Determine the (x, y) coordinate at the center of the cell enclosing the given text.  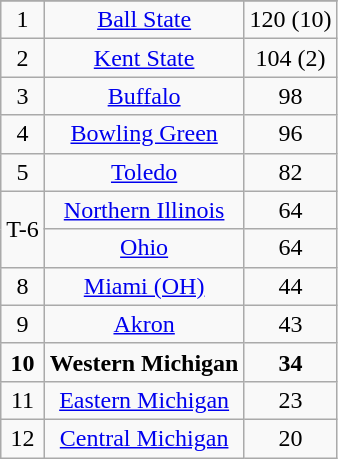
34 (290, 362)
4 (23, 134)
9 (23, 324)
104 (2) (290, 58)
Western Michigan (144, 362)
Bowling Green (144, 134)
20 (290, 438)
1 (23, 20)
Ohio (144, 248)
5 (23, 172)
Northern Illinois (144, 210)
Eastern Michigan (144, 400)
Akron (144, 324)
T-6 (23, 229)
Toledo (144, 172)
12 (23, 438)
44 (290, 286)
98 (290, 96)
Miami (OH) (144, 286)
8 (23, 286)
120 (10) (290, 20)
Kent State (144, 58)
43 (290, 324)
2 (23, 58)
96 (290, 134)
10 (23, 362)
82 (290, 172)
Central Michigan (144, 438)
3 (23, 96)
Ball State (144, 20)
23 (290, 400)
11 (23, 400)
Buffalo (144, 96)
